Return the [X, Y] coordinate for the center point of the cell that contains the specified text.  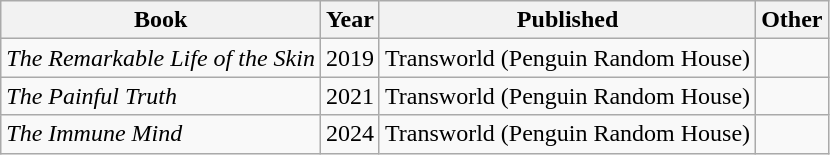
2021 [350, 96]
2024 [350, 134]
The Remarkable Life of the Skin [161, 58]
2019 [350, 58]
The Painful Truth [161, 96]
Published [567, 20]
Year [350, 20]
Other [792, 20]
The Immune Mind [161, 134]
Book [161, 20]
